Output the (x, y) coordinate of the center of the cell containing the given text.  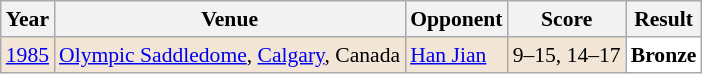
Result (664, 19)
Opponent (456, 19)
1985 (28, 55)
Venue (230, 19)
9–15, 14–17 (567, 55)
Han Jian (456, 55)
Olympic Saddledome, Calgary, Canada (230, 55)
Bronze (664, 55)
Year (28, 19)
Score (567, 19)
